Capture the cell that displays the provided text and extract its (x, y) central coordinate. 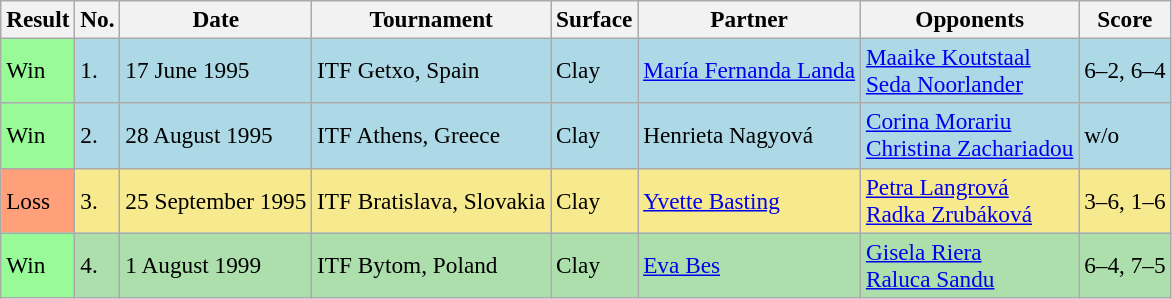
1 August 1999 (216, 264)
2. (98, 136)
6–2, 6–4 (1125, 70)
Petra Langrová Radka Zrubáková (969, 200)
Date (216, 19)
3–6, 1–6 (1125, 200)
ITF Athens, Greece (432, 136)
Maaike Koutstaal Seda Noorlander (969, 70)
17 June 1995 (216, 70)
ITF Getxo, Spain (432, 70)
Gisela Riera Raluca Sandu (969, 264)
No. (98, 19)
Score (1125, 19)
1. (98, 70)
Surface (594, 19)
Eva Bes (750, 264)
Partner (750, 19)
6–4, 7–5 (1125, 264)
Yvette Basting (750, 200)
Henrieta Nagyová (750, 136)
3. (98, 200)
25 September 1995 (216, 200)
Corina Morariu Christina Zachariadou (969, 136)
Loss (38, 200)
Result (38, 19)
ITF Bytom, Poland (432, 264)
ITF Bratislava, Slovakia (432, 200)
Opponents (969, 19)
w/o (1125, 136)
4. (98, 264)
28 August 1995 (216, 136)
Tournament (432, 19)
María Fernanda Landa (750, 70)
